Return (x, y) of the center of cell containing provided text 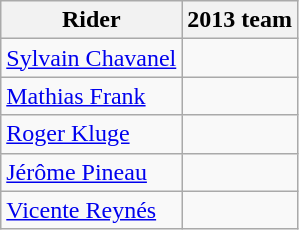
Sylvain Chavanel (92, 58)
Jérôme Pineau (92, 172)
Rider (92, 20)
2013 team (240, 20)
Mathias Frank (92, 96)
Roger Kluge (92, 134)
Vicente Reynés (92, 210)
